Detect which cell encompasses the target text, then output its (x, y) center coordinate. 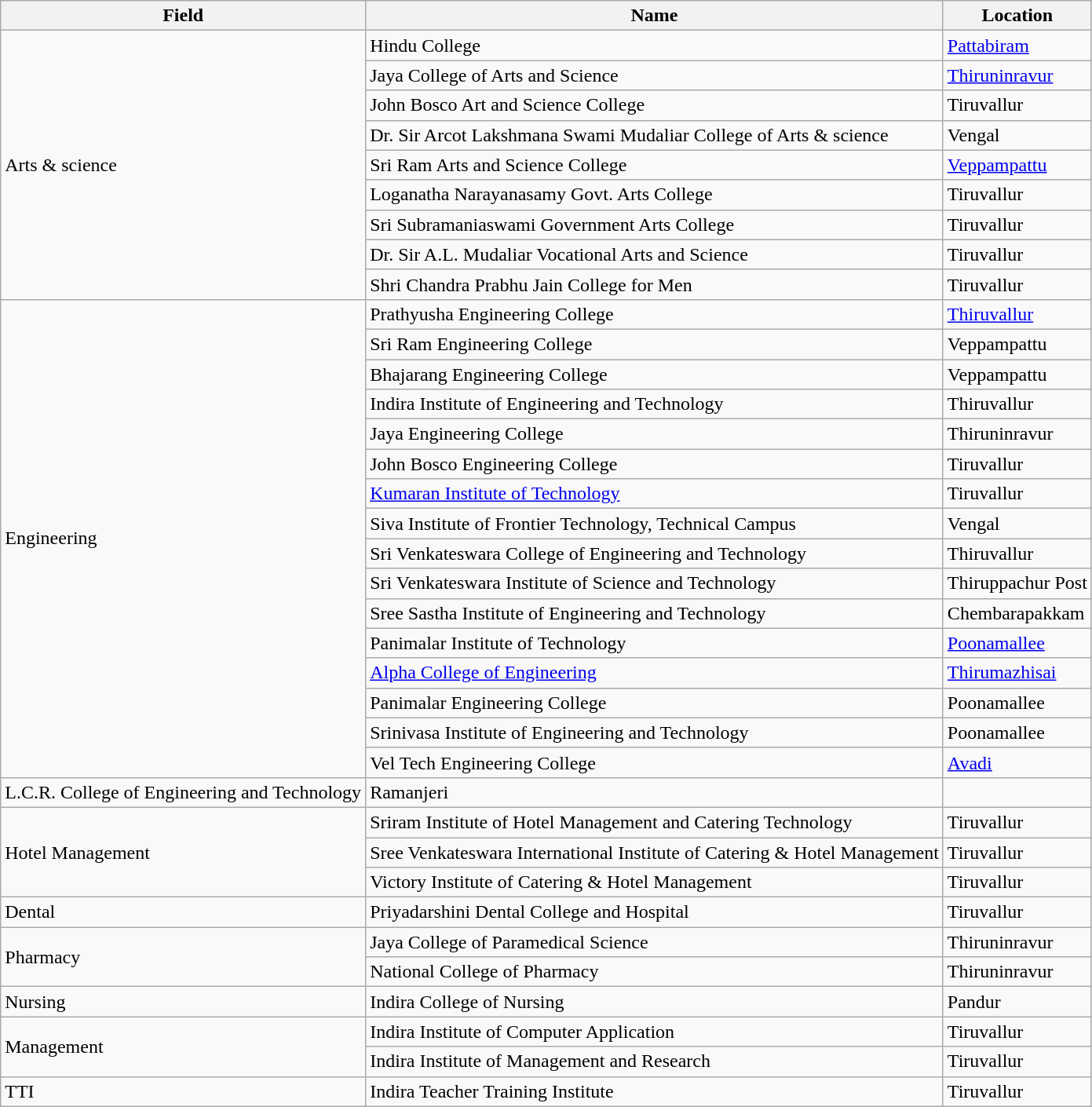
L.C.R. College of Engineering and Technology (184, 792)
Thirumazhisai (1017, 673)
National College of Pharmacy (655, 972)
John Bosco Engineering College (655, 464)
Sree Sastha Institute of Engineering and Technology (655, 613)
Kumaran Institute of Technology (655, 494)
Sri Ram Arts and Science College (655, 165)
Location (1017, 16)
Management (184, 1047)
Arts & science (184, 165)
Shri Chandra Prabhu Jain College for Men (655, 284)
Hindu College (655, 46)
TTI (184, 1091)
Dr. Sir A.L. Mudaliar Vocational Arts and Science (655, 254)
Indira Institute of Engineering and Technology (655, 404)
Priyadarshini Dental College and Hospital (655, 912)
Indira Institute of Management and Research (655, 1061)
Pattabiram (1017, 46)
Hotel Management (184, 852)
Nursing (184, 1002)
Indira Institute of Computer Application (655, 1032)
Indira Teacher Training Institute (655, 1091)
Panimalar Institute of Technology (655, 643)
Sri Ram Engineering College (655, 344)
Dental (184, 912)
Pandur (1017, 1002)
Dr. Sir Arcot Lakshmana Swami Mudaliar College of Arts & science (655, 135)
Vel Tech Engineering College (655, 762)
Jaya College of Arts and Science (655, 75)
Indira College of Nursing (655, 1002)
Siva Institute of Frontier Technology, Technical Campus (655, 524)
Victory Institute of Catering & Hotel Management (655, 882)
Sri Venkateswara College of Engineering and Technology (655, 553)
Loganatha Narayanasamy Govt. Arts College (655, 195)
Thiruppachur Post (1017, 583)
Sree Venkateswara International Institute of Catering & Hotel Management (655, 852)
Panimalar Engineering College (655, 703)
John Bosco Art and Science College (655, 105)
Name (655, 16)
Srinivasa Institute of Engineering and Technology (655, 733)
Jaya College of Paramedical Science (655, 942)
Bhajarang Engineering College (655, 374)
Chembarapakkam (1017, 613)
Alpha College of Engineering (655, 673)
Sriram Institute of Hotel Management and Catering Technology (655, 822)
Sri Venkateswara Institute of Science and Technology (655, 583)
Prathyusha Engineering College (655, 314)
Ramanjeri (655, 792)
Pharmacy (184, 957)
Jaya Engineering College (655, 434)
Sri Subramaniaswami Government Arts College (655, 225)
Avadi (1017, 762)
Field (184, 16)
Engineering (184, 539)
